Provide the (x, y) coordinate of the cell's center where the given text is located.  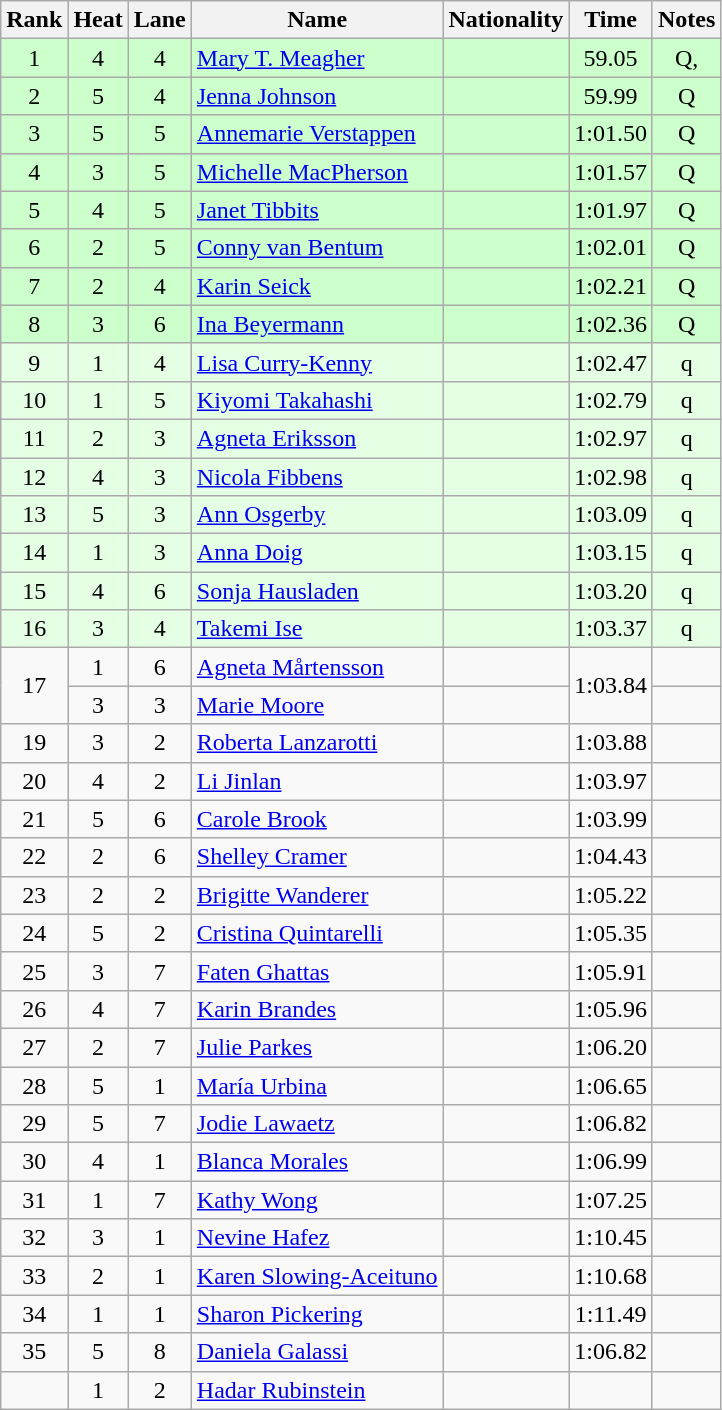
Cristina Quintarelli (317, 933)
Mary T. Meagher (317, 58)
25 (34, 971)
16 (34, 629)
1:02.97 (611, 438)
Sharon Pickering (317, 1314)
Conny van Bentum (317, 248)
1:02.98 (611, 477)
1:03.37 (611, 629)
Annemarie Verstappen (317, 134)
Takemi Ise (317, 629)
17 (34, 686)
20 (34, 781)
12 (34, 477)
Faten Ghattas (317, 971)
1:03.09 (611, 515)
Heat (98, 20)
35 (34, 1352)
Michelle MacPherson (317, 172)
33 (34, 1276)
1:10.45 (611, 1238)
Karin Brandes (317, 1009)
1:03.15 (611, 553)
1:02.47 (611, 362)
1:03.88 (611, 743)
Jenna Johnson (317, 96)
Janet Tibbits (317, 210)
28 (34, 1085)
Julie Parkes (317, 1047)
34 (34, 1314)
Agneta Mårtensson (317, 667)
1:02.21 (611, 286)
9 (34, 362)
María Urbina (317, 1085)
Jodie Lawaetz (317, 1124)
1:03.84 (611, 686)
21 (34, 819)
1:05.35 (611, 933)
Sonja Hausladen (317, 591)
24 (34, 933)
1:05.22 (611, 895)
1:02.01 (611, 248)
Hadar Rubinstein (317, 1390)
Q, (686, 58)
1:02.36 (611, 324)
Time (611, 20)
10 (34, 400)
1:06.99 (611, 1162)
Agneta Eriksson (317, 438)
1:01.97 (611, 210)
Anna Doig (317, 553)
30 (34, 1162)
Carole Brook (317, 819)
Ann Osgerby (317, 515)
1:01.57 (611, 172)
11 (34, 438)
59.05 (611, 58)
1:02.79 (611, 400)
Li Jinlan (317, 781)
31 (34, 1200)
1:11.49 (611, 1314)
Notes (686, 20)
27 (34, 1047)
1:06.65 (611, 1085)
26 (34, 1009)
1:06.20 (611, 1047)
1:05.91 (611, 971)
Lane (160, 20)
1:03.20 (611, 591)
Nevine Hafez (317, 1238)
Kiyomi Takahashi (317, 400)
15 (34, 591)
Shelley Cramer (317, 857)
22 (34, 857)
Roberta Lanzarotti (317, 743)
1:01.50 (611, 134)
Brigitte Wanderer (317, 895)
Name (317, 20)
Marie Moore (317, 705)
13 (34, 515)
Nationality (506, 20)
1:03.97 (611, 781)
1:07.25 (611, 1200)
Nicola Fibbens (317, 477)
1:05.96 (611, 1009)
Rank (34, 20)
29 (34, 1124)
Karen Slowing-Aceituno (317, 1276)
59.99 (611, 96)
19 (34, 743)
Karin Seick (317, 286)
1:04.43 (611, 857)
23 (34, 895)
Blanca Morales (317, 1162)
1:10.68 (611, 1276)
1:03.99 (611, 819)
Kathy Wong (317, 1200)
14 (34, 553)
32 (34, 1238)
Lisa Curry-Kenny (317, 362)
Ina Beyermann (317, 324)
Daniela Galassi (317, 1352)
